Return the [x, y] coordinate for the center point of the cell that contains the specified text.  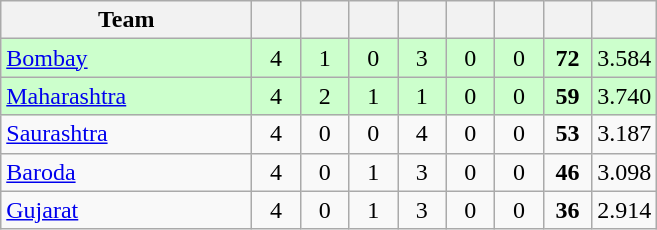
2.914 [624, 210]
3.584 [624, 58]
3.098 [624, 172]
46 [568, 172]
72 [568, 58]
Maharashtra [126, 96]
59 [568, 96]
Baroda [126, 172]
Team [126, 20]
Bombay [126, 58]
3.187 [624, 134]
Saurashtra [126, 134]
2 [324, 96]
Gujarat [126, 210]
3.740 [624, 96]
53 [568, 134]
36 [568, 210]
